Provide the [x, y] coordinate of the cell's center where the given text is located.  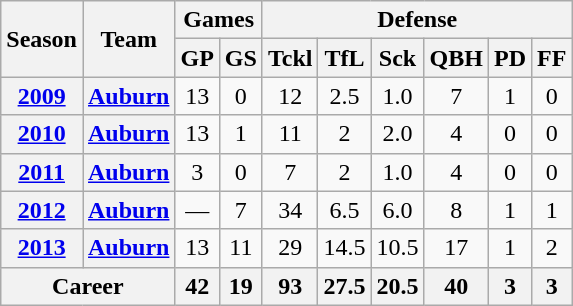
20.5 [398, 286]
2013 [42, 248]
8 [456, 210]
2009 [42, 96]
FF [552, 58]
— [197, 210]
Team [128, 39]
Season [42, 39]
2.0 [398, 134]
GP [197, 58]
10.5 [398, 248]
29 [290, 248]
QBH [456, 58]
Tckl [290, 58]
42 [197, 286]
Sck [398, 58]
27.5 [344, 286]
19 [240, 286]
14.5 [344, 248]
12 [290, 96]
34 [290, 210]
6.0 [398, 210]
2011 [42, 172]
2.5 [344, 96]
6.5 [344, 210]
PD [510, 58]
2012 [42, 210]
17 [456, 248]
TfL [344, 58]
93 [290, 286]
GS [240, 58]
Defense [417, 20]
2010 [42, 134]
Games [218, 20]
40 [456, 286]
Career [88, 286]
